Return the [X, Y] coordinate for the center point of the cell that contains the specified text.  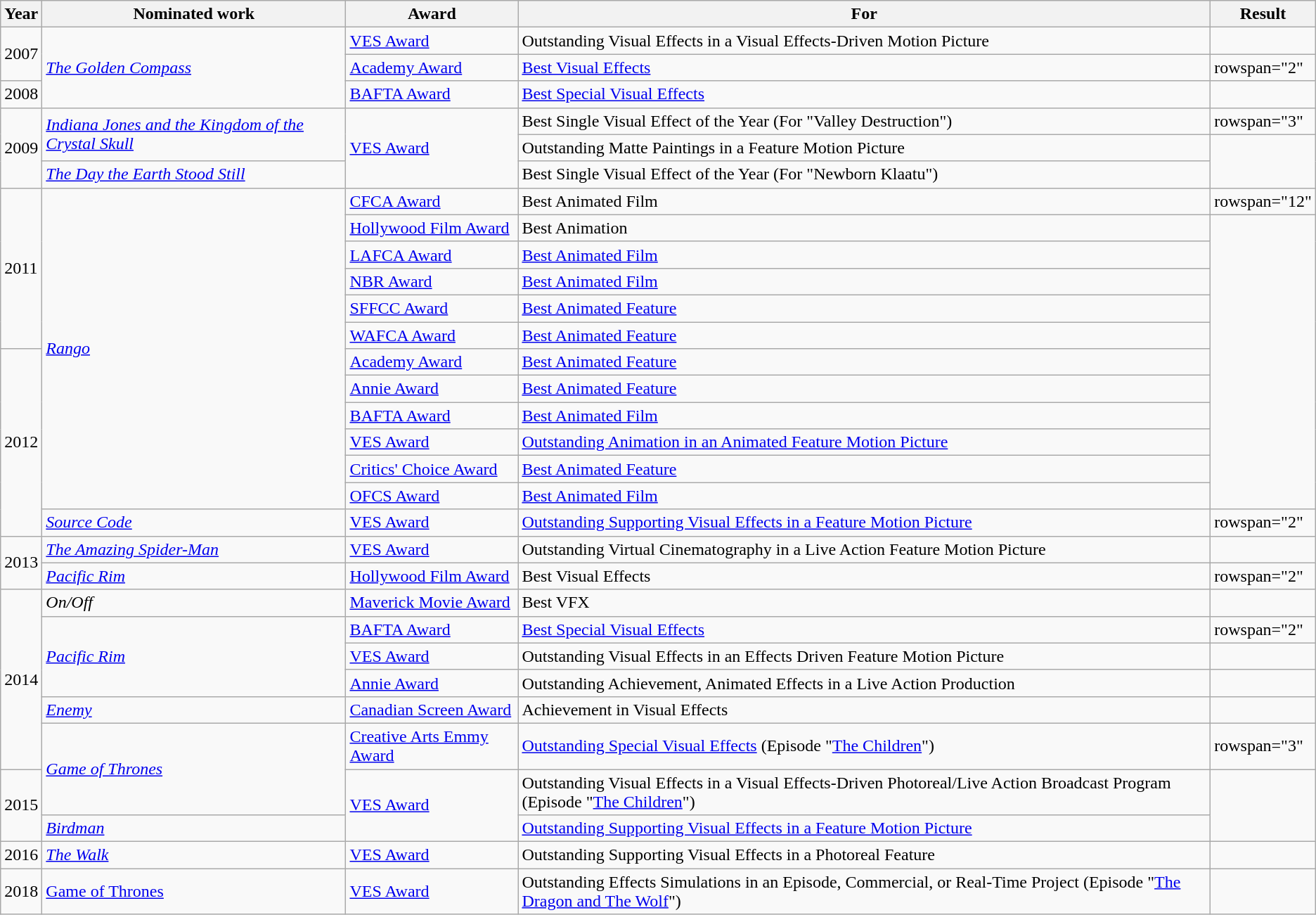
Indiana Jones and the Kingdom of the Crystal Skull [194, 134]
Outstanding Supporting Visual Effects in a Photoreal Feature [865, 855]
SFFCC Award [432, 308]
Canadian Screen Award [432, 710]
The Day the Earth Stood Still [194, 174]
2011 [21, 268]
2009 [21, 148]
On/Off [194, 603]
Outstanding Animation in an Animated Feature Motion Picture [865, 442]
rowspan="12" [1263, 201]
Outstanding Visual Effects in a Visual Effects-Driven Photoreal/Live Action Broadcast Program (Episode "The Children") [865, 792]
Result [1263, 14]
Best Animation [865, 228]
Birdman [194, 828]
2007 [21, 54]
For [865, 14]
Best Single Visual Effect of the Year (For "Newborn Klaatu") [865, 174]
2014 [21, 679]
Best VFX [865, 603]
Outstanding Visual Effects in a Visual Effects-Driven Motion Picture [865, 41]
Maverick Movie Award [432, 603]
Outstanding Virtual Cinematography in a Live Action Feature Motion Picture [865, 549]
Source Code [194, 523]
2015 [21, 806]
2018 [21, 892]
Outstanding Achievement, Animated Effects in a Live Action Production [865, 683]
Nominated work [194, 14]
2012 [21, 442]
2013 [21, 563]
Year [21, 14]
Outstanding Matte Paintings in a Feature Motion Picture [865, 148]
OFCS Award [432, 496]
Enemy [194, 710]
2016 [21, 855]
2008 [21, 94]
LAFCA Award [432, 255]
Critics' Choice Award [432, 469]
CFCA Award [432, 201]
WAFCA Award [432, 335]
Outstanding Effects Simulations in an Episode, Commercial, or Real-Time Project (Episode "The Dragon and The Wolf") [865, 892]
The Golden Compass [194, 68]
Best Single Visual Effect of the Year (For "Valley Destruction") [865, 121]
The Amazing Spider-Man [194, 549]
NBR Award [432, 281]
Outstanding Special Visual Effects (Episode "The Children") [865, 746]
Creative Arts Emmy Award [432, 746]
Outstanding Visual Effects in an Effects Driven Feature Motion Picture [865, 656]
Achievement in Visual Effects [865, 710]
Award [432, 14]
Rango [194, 349]
The Walk [194, 855]
